Return the [X, Y] coordinate for the center point of the cell that contains the specified text.  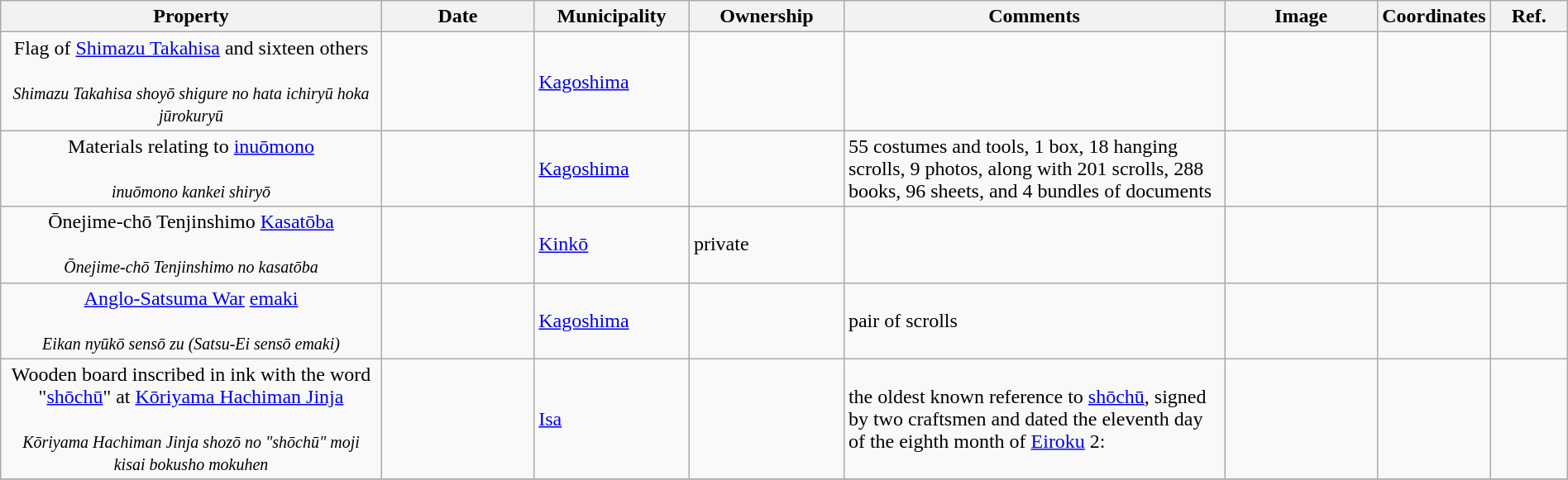
Ōnejime-chō Tenjinshimo KasatōbaŌnejime-chō Tenjinshimo no kasatōba [192, 245]
Image [1302, 17]
Materials relating to inuōmonoinuōmono kankei shiryō [192, 169]
Ref. [1528, 17]
private [766, 245]
55 costumes and tools, 1 box, 18 hanging scrolls, 9 photos, along with 201 scrolls, 288 books, 96 sheets, and 4 bundles of documents [1034, 169]
Isa [612, 419]
the oldest known reference to shōchū, signed by two craftsmen and dated the eleventh day of the eighth month of Eiroku 2: [1034, 419]
pair of scrolls [1034, 321]
Date [457, 17]
Flag of Shimazu Takahisa and sixteen othersShimazu Takahisa shoyō shigure no hata ichiryū hoka jūrokuryū [192, 81]
Kinkō [612, 245]
Anglo-Satsuma War emakiEikan nyūkō sensō zu (Satsu-Ei sensō emaki) [192, 321]
Wooden board inscribed in ink with the word "shōchū" at Kōriyama Hachiman JinjaKōriyama Hachiman Jinja shozō no "shōchū" moji kisai bokusho mokuhen [192, 419]
Property [192, 17]
Municipality [612, 17]
Comments [1034, 17]
Coordinates [1434, 17]
Ownership [766, 17]
